Return (X, Y) of the center of cell containing provided text 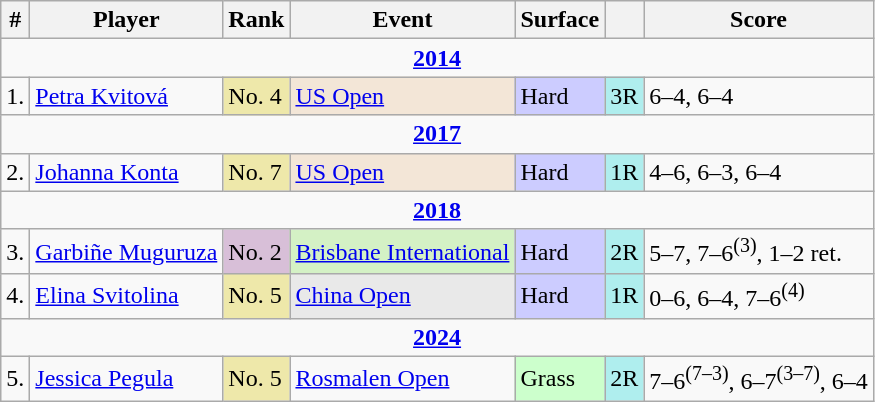
5. (16, 378)
1. (16, 96)
3. (16, 252)
No. 2 (256, 252)
2014 (438, 58)
Rosmalen Open (402, 378)
Surface (560, 20)
4. (16, 296)
3R (624, 96)
2. (16, 172)
2018 (438, 210)
Player (126, 20)
Jessica Pegula (126, 378)
No. 7 (256, 172)
Johanna Konta (126, 172)
6–4, 6–4 (759, 96)
2017 (438, 134)
4–6, 6–3, 6–4 (759, 172)
Brisbane International (402, 252)
# (16, 20)
Petra Kvitová (126, 96)
7–6(7–3), 6–7(3–7), 6–4 (759, 378)
0–6, 6–4, 7–6(4) (759, 296)
Elina Svitolina (126, 296)
2024 (438, 337)
Rank (256, 20)
5–7, 7–6(3), 1–2 ret. (759, 252)
No. 4 (256, 96)
China Open (402, 296)
Garbiñe Muguruza (126, 252)
Score (759, 20)
Event (402, 20)
Grass (560, 378)
